Extract the (x, y) coordinate from the center of the cell holding the provided text.  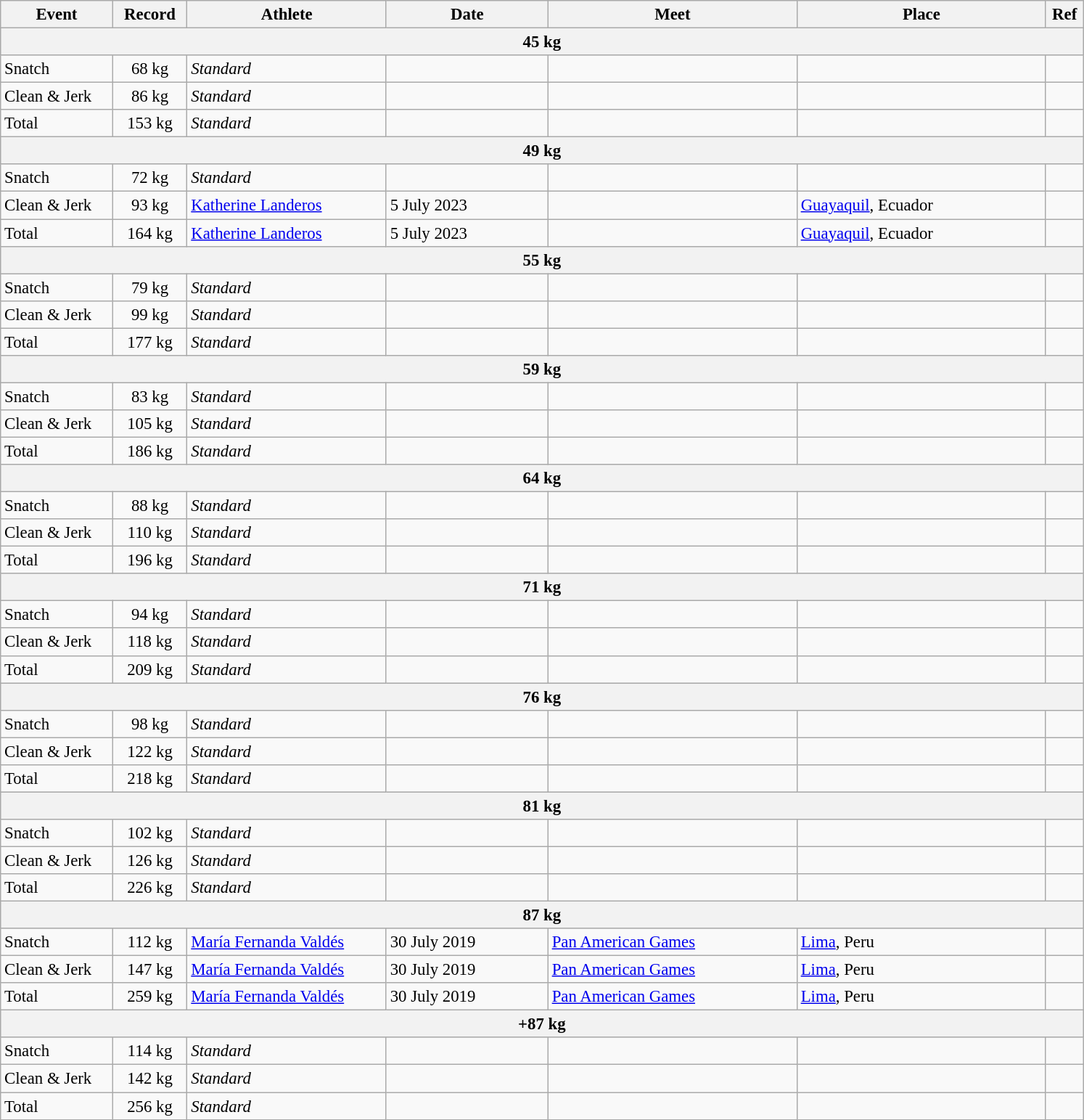
177 kg (149, 342)
186 kg (149, 451)
118 kg (149, 642)
93 kg (149, 205)
Date (467, 15)
87 kg (542, 915)
71 kg (542, 587)
83 kg (149, 396)
99 kg (149, 314)
45 kg (542, 42)
196 kg (149, 560)
64 kg (542, 478)
76 kg (542, 697)
Meet (672, 15)
+87 kg (542, 1024)
102 kg (149, 833)
59 kg (542, 369)
112 kg (149, 942)
98 kg (149, 724)
209 kg (149, 669)
126 kg (149, 860)
226 kg (149, 888)
122 kg (149, 751)
Ref (1064, 15)
86 kg (149, 97)
Event (57, 15)
55 kg (542, 260)
164 kg (149, 233)
256 kg (149, 1106)
88 kg (149, 506)
Record (149, 15)
142 kg (149, 1079)
94 kg (149, 615)
Athlete (287, 15)
259 kg (149, 997)
153 kg (149, 123)
218 kg (149, 779)
110 kg (149, 533)
114 kg (149, 1052)
Place (921, 15)
147 kg (149, 970)
79 kg (149, 287)
72 kg (149, 178)
49 kg (542, 151)
81 kg (542, 806)
105 kg (149, 424)
68 kg (149, 69)
